Identify which cell holds the provided text, then report its (X, Y) central coordinate. 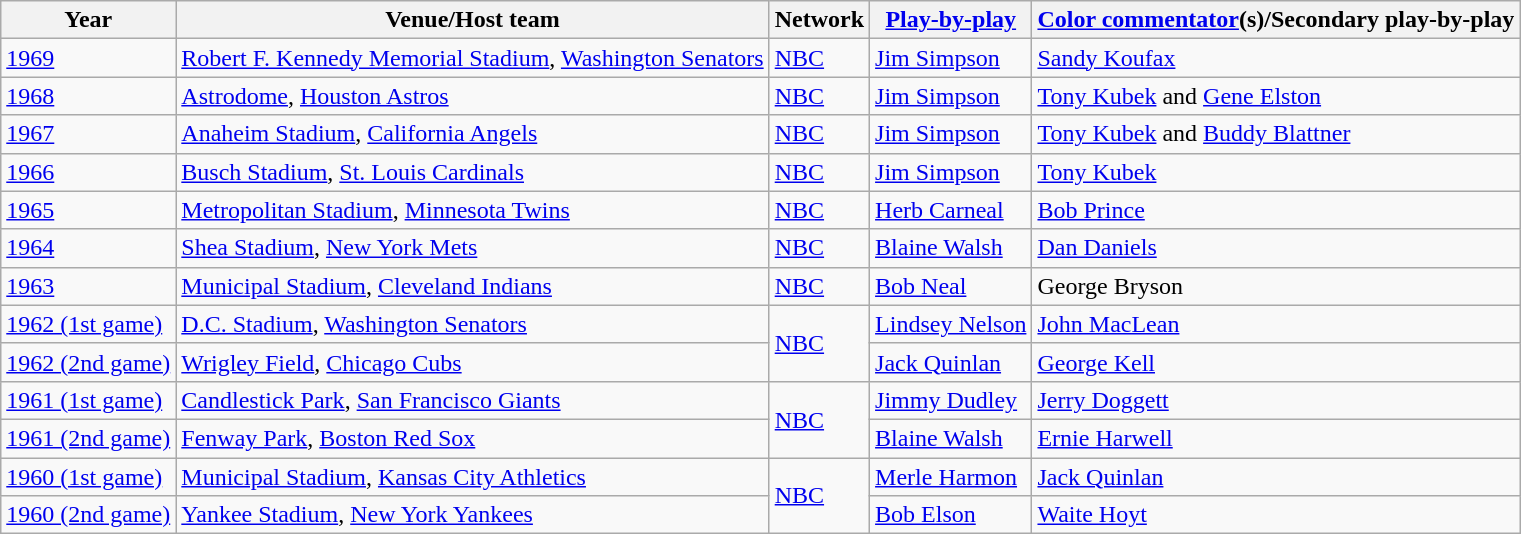
Merle Harmon (951, 477)
1967 (88, 134)
Venue/Host team (472, 20)
Lindsey Nelson (951, 324)
1962 (1st game) (88, 324)
Sandy Koufax (1276, 58)
George Bryson (1276, 286)
1961 (1st game) (88, 400)
Anaheim Stadium, California Angels (472, 134)
Jerry Doggett (1276, 400)
Jimmy Dudley (951, 400)
Wrigley Field, Chicago Cubs (472, 362)
Tony Kubek and Gene Elston (1276, 96)
Play-by-play (951, 20)
Color commentator(s)/Secondary play-by-play (1276, 20)
Astrodome, Houston Astros (472, 96)
Fenway Park, Boston Red Sox (472, 438)
Bob Elson (951, 515)
1961 (2nd game) (88, 438)
Bob Neal (951, 286)
1962 (2nd game) (88, 362)
Municipal Stadium, Cleveland Indians (472, 286)
1960 (2nd game) (88, 515)
Candlestick Park, San Francisco Giants (472, 400)
1963 (88, 286)
1964 (88, 248)
Herb Carneal (951, 210)
Bob Prince (1276, 210)
Waite Hoyt (1276, 515)
1968 (88, 96)
Year (88, 20)
Shea Stadium, New York Mets (472, 248)
Yankee Stadium, New York Yankees (472, 515)
Municipal Stadium, Kansas City Athletics (472, 477)
Dan Daniels (1276, 248)
Busch Stadium, St. Louis Cardinals (472, 172)
Network (819, 20)
1965 (88, 210)
Tony Kubek and Buddy Blattner (1276, 134)
Robert F. Kennedy Memorial Stadium, Washington Senators (472, 58)
Tony Kubek (1276, 172)
George Kell (1276, 362)
1969 (88, 58)
1966 (88, 172)
Ernie Harwell (1276, 438)
Metropolitan Stadium, Minnesota Twins (472, 210)
1960 (1st game) (88, 477)
John MacLean (1276, 324)
D.C. Stadium, Washington Senators (472, 324)
